Return the [X, Y] coordinate for the center point of the cell that contains the specified text.  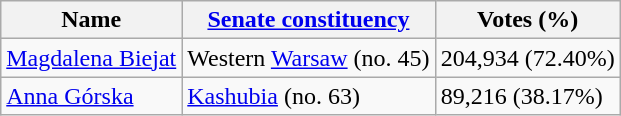
Votes (%) [528, 20]
Magdalena Biejat [92, 58]
Western Warsaw (no. 45) [308, 58]
204,934 (72.40%) [528, 58]
Kashubia (no. 63) [308, 96]
Senate constituency [308, 20]
Name [92, 20]
89,216 (38.17%) [528, 96]
Anna Górska [92, 96]
